Find where the given text appears and provide that cell's center as [X, Y] coordinate. 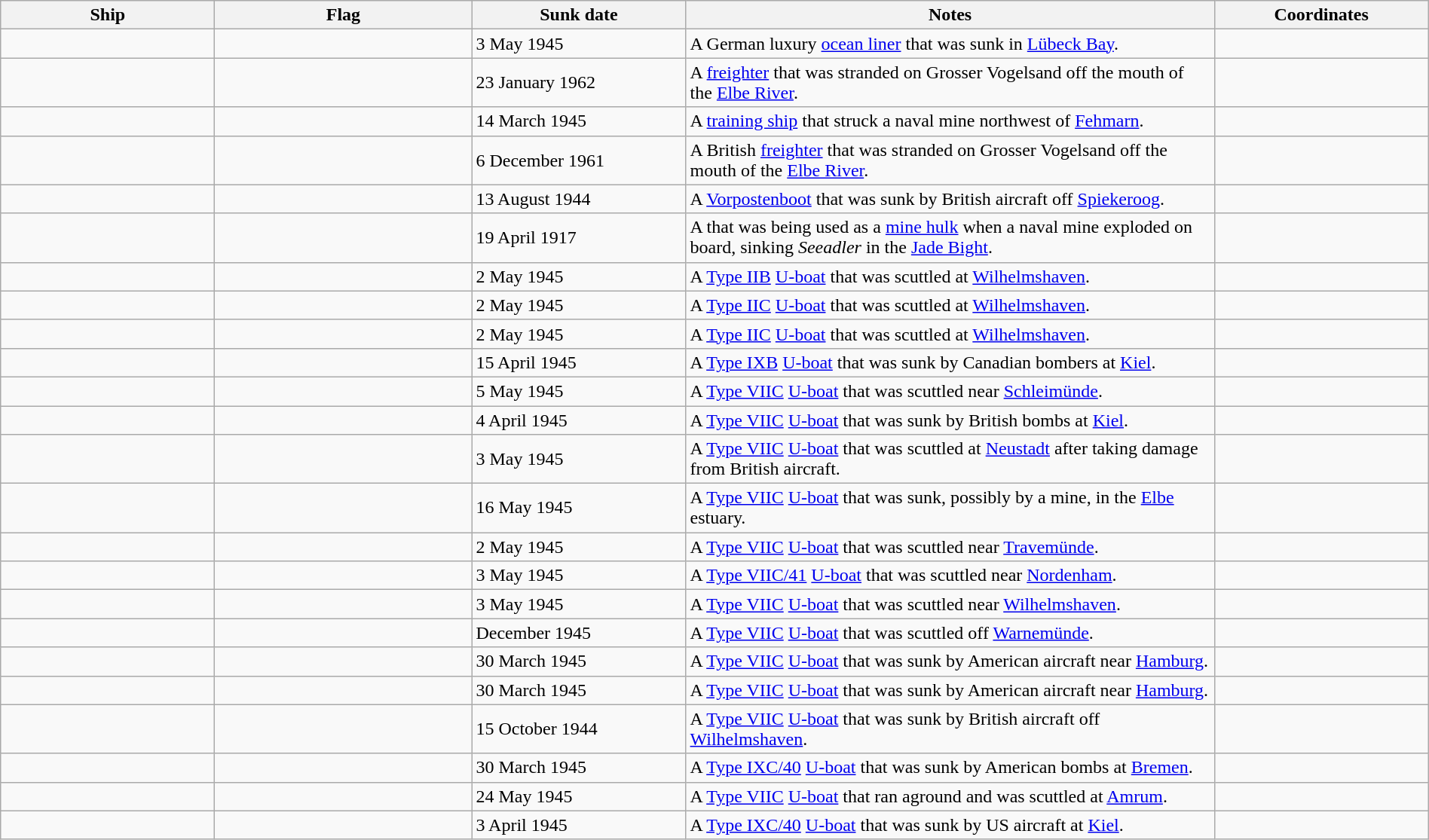
A Type VIIC U-boat that was scuttled off Warnemünde. [950, 633]
3 April 1945 [579, 825]
A Type VIIC U-boat that was scuttled near Schleimünde. [950, 391]
Notes [950, 15]
5 May 1945 [579, 391]
16 May 1945 [579, 508]
23 January 1962 [579, 83]
A Type VIIC U-boat that was sunk, possibly by a mine, in the Elbe estuary. [950, 508]
24 May 1945 [579, 796]
Coordinates [1321, 15]
A Type VIIC U-boat that was sunk by British aircraft off Wilhelmshaven. [950, 729]
A Type VIIC U-boat that was sunk by British bombs at Kiel. [950, 420]
December 1945 [579, 633]
A Type VIIC U-boat that was scuttled at Neustadt after taking damage from British aircraft. [950, 460]
A Type VIIC U-boat that ran aground and was scuttled at Amrum. [950, 796]
13 August 1944 [579, 199]
A Type IIB U-boat that was scuttled at Wilhelmshaven. [950, 276]
A Type IXC/40 U-boat that was sunk by US aircraft at Kiel. [950, 825]
A Type VIIC U-boat that was scuttled near Wilhelmshaven. [950, 604]
A training ship that struck a naval mine northwest of Fehmarn. [950, 121]
A Vorpostenboot that was sunk by British aircraft off Spiekeroog. [950, 199]
A Type VIIC/41 U-boat that was scuttled near Nordenham. [950, 576]
A Type IXB U-boat that was sunk by Canadian bombers at Kiel. [950, 362]
A Type VIIC U-boat that was scuttled near Travemünde. [950, 547]
A Type IXC/40 U-boat that was sunk by American bombs at Bremen. [950, 768]
Ship [108, 15]
15 October 1944 [579, 729]
Flag [344, 15]
6 December 1961 [579, 160]
15 April 1945 [579, 362]
19 April 1917 [579, 238]
14 March 1945 [579, 121]
A German luxury ocean liner that was sunk in Lübeck Bay. [950, 44]
A that was being used as a mine hulk when a naval mine exploded on board, sinking Seeadler in the Jade Bight. [950, 238]
4 April 1945 [579, 420]
A freighter that was stranded on Grosser Vogelsand off the mouth of the Elbe River. [950, 83]
Sunk date [579, 15]
A British freighter that was stranded on Grosser Vogelsand off the mouth of the Elbe River. [950, 160]
